Extract the [x, y] coordinate from the center of the cell holding the provided text.  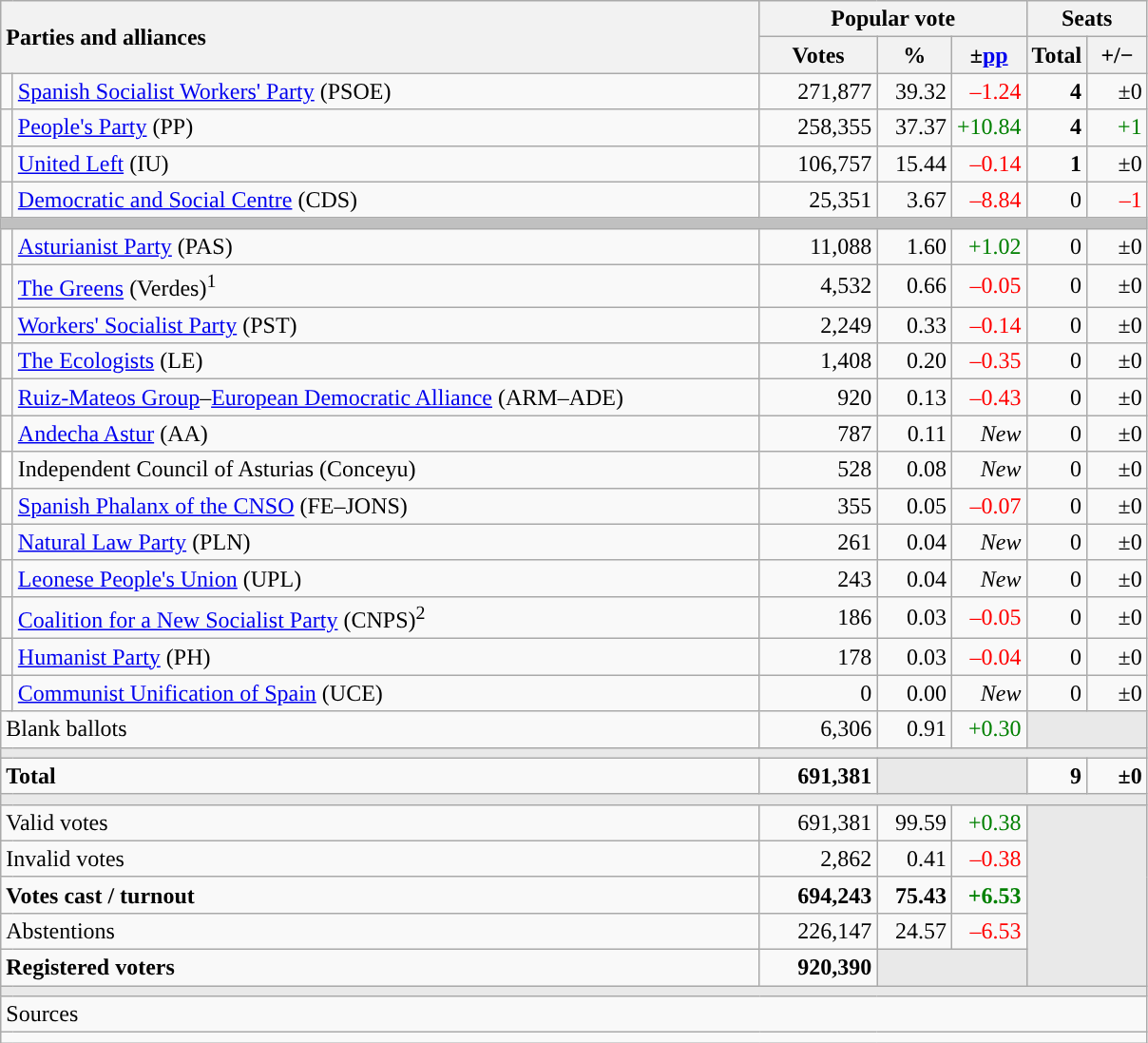
Leonese People's Union (UPL) [386, 578]
0.05 [914, 506]
Popular vote [893, 19]
–0.04 [988, 657]
Spanish Phalanx of the CNSO (FE–JONS) [386, 506]
0.08 [914, 470]
39.32 [914, 91]
0.91 [914, 729]
–1.24 [988, 91]
0.13 [914, 397]
15.44 [914, 164]
–6.53 [988, 931]
0.11 [914, 434]
–0.35 [988, 361]
Independent Council of Asturias (Conceyu) [386, 470]
6,306 [818, 729]
+0.38 [988, 822]
The Greens (Verdes)1 [386, 285]
4,532 [818, 285]
Democratic and Social Centre (CDS) [386, 200]
Abstentions [380, 931]
0.41 [914, 859]
99.59 [914, 822]
Communist Unification of Spain (UCE) [386, 693]
694,243 [818, 895]
The Ecologists (LE) [386, 361]
Ruiz-Mateos Group–European Democratic Alliance (ARM–ADE) [386, 397]
186 [818, 618]
1.60 [914, 246]
United Left (IU) [386, 164]
1 [1057, 164]
Votes [818, 55]
106,757 [818, 164]
37.37 [914, 127]
Andecha Astur (AA) [386, 434]
75.43 [914, 895]
–0.38 [988, 859]
+/− [1118, 55]
3.67 [914, 200]
1,408 [818, 361]
+1.02 [988, 246]
Votes cast / turnout [380, 895]
9 [1057, 776]
Spanish Socialist Workers' Party (PSOE) [386, 91]
920 [818, 397]
Invalid votes [380, 859]
226,147 [818, 931]
258,355 [818, 127]
24.57 [914, 931]
0.20 [914, 361]
271,877 [818, 91]
–0.07 [988, 506]
Natural Law Party (PLN) [386, 542]
% [914, 55]
+6.53 [988, 895]
0.33 [914, 325]
Workers' Socialist Party (PST) [386, 325]
355 [818, 506]
261 [818, 542]
People's Party (PP) [386, 127]
Blank ballots [380, 729]
–1 [1118, 200]
2,862 [818, 859]
Coalition for a New Socialist Party (CNPS)2 [386, 618]
Valid votes [380, 822]
2,249 [818, 325]
920,390 [818, 967]
+1 [1118, 127]
11,088 [818, 246]
528 [818, 470]
Sources [574, 1014]
+0.30 [988, 729]
–0.43 [988, 397]
Asturianist Party (PAS) [386, 246]
Seats [1087, 19]
787 [818, 434]
0.66 [914, 285]
Parties and alliances [380, 37]
Registered voters [380, 967]
0.00 [914, 693]
25,351 [818, 200]
+10.84 [988, 127]
–8.84 [988, 200]
178 [818, 657]
±pp [988, 55]
Humanist Party (PH) [386, 657]
243 [818, 578]
